Determine the [X, Y] coordinate at the center of the cell enclosing the given text.  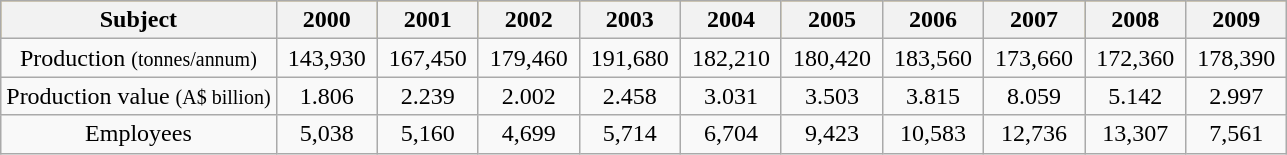
3.031 [730, 96]
5,714 [630, 134]
Employees [138, 134]
8.059 [1034, 96]
2006 [932, 20]
180,420 [832, 58]
13,307 [1136, 134]
4,699 [528, 134]
7,561 [1236, 134]
2000 [326, 20]
12,736 [1034, 134]
10,583 [932, 134]
5.142 [1136, 96]
2.997 [1236, 96]
182,210 [730, 58]
6,704 [730, 134]
2005 [832, 20]
Subject [138, 20]
Production value (A$ billion) [138, 96]
191,680 [630, 58]
5,038 [326, 134]
5,160 [428, 134]
2.002 [528, 96]
143,930 [326, 58]
178,390 [1236, 58]
2001 [428, 20]
9,423 [832, 134]
2004 [730, 20]
167,450 [428, 58]
183,560 [932, 58]
3.815 [932, 96]
2008 [1136, 20]
2.239 [428, 96]
3.503 [832, 96]
173,660 [1034, 58]
2007 [1034, 20]
179,460 [528, 58]
Production (tonnes/annum) [138, 58]
2002 [528, 20]
2009 [1236, 20]
2.458 [630, 96]
1.806 [326, 96]
2003 [630, 20]
172,360 [1136, 58]
